Output the (X, Y) coordinate of the center of the cell containing the given text.  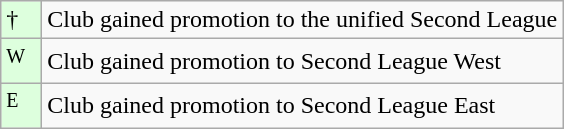
† (22, 20)
Club gained promotion to the unified Second League (302, 20)
W (22, 62)
Club gained promotion to Second League East (302, 106)
E (22, 106)
Club gained promotion to Second League West (302, 62)
